Provide the (X, Y) coordinate of the cell's center where the given text is located.  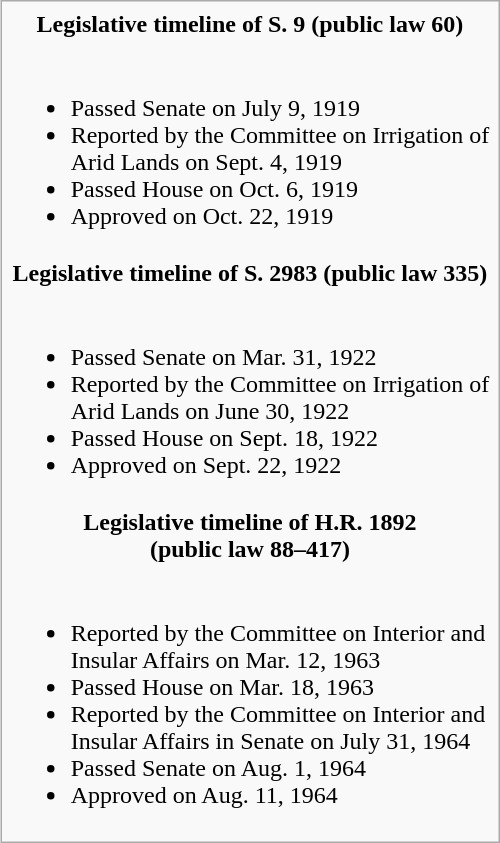
Legislative timeline of H.R. 1892 (public law 88–417) (250, 536)
Legislative timeline of S. 9 (public law 60) (250, 24)
Legislative timeline of S. 2983 (public law 335) (250, 273)
